Locate the cell with the specified text and output its [X, Y] center coordinate. 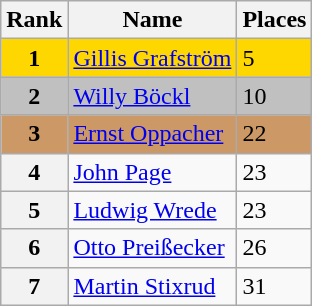
Places [274, 20]
Name [152, 20]
Rank [34, 20]
2 [34, 96]
John Page [152, 172]
Otto Preißecker [152, 248]
1 [34, 58]
Ludwig Wrede [152, 210]
4 [34, 172]
10 [274, 96]
6 [34, 248]
Willy Böckl [152, 96]
3 [34, 134]
7 [34, 286]
26 [274, 248]
31 [274, 286]
Martin Stixrud [152, 286]
22 [274, 134]
Ernst Oppacher [152, 134]
Gillis Grafström [152, 58]
